Output the [X, Y] coordinate of the center of the cell containing the given text.  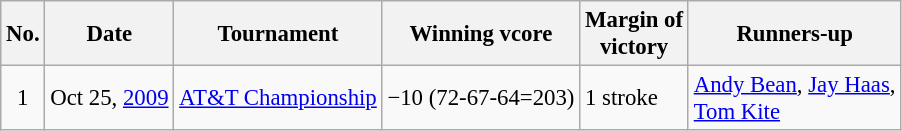
Oct 25, 2009 [110, 98]
No. [23, 34]
Tournament [278, 34]
−10 (72-67-64=203) [481, 98]
Date [110, 34]
Runners-up [794, 34]
Winning vcore [481, 34]
1 [23, 98]
Margin ofvictory [634, 34]
AT&T Championship [278, 98]
Andy Bean, Jay Haas, Tom Kite [794, 98]
1 stroke [634, 98]
